For the text-containing cell, return its midpoint in [x, y] coordinate format. 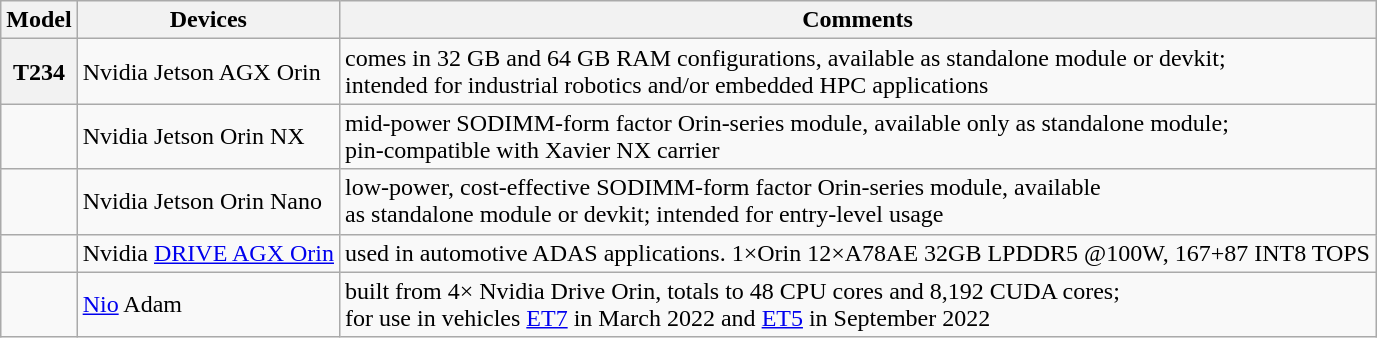
T234 [39, 72]
Nvidia DRIVE AGX Orin [208, 253]
low-power, cost-effective SODIMM-form factor Orin-series module, available as standalone module or devkit; intended for entry-level usage [858, 202]
Nvidia Jetson Orin Nano [208, 202]
Model [39, 20]
Nvidia Jetson Orin NX [208, 136]
Nvidia Jetson AGX Orin [208, 72]
mid-power SODIMM-form factor Orin-series module, available only as standalone module; pin-compatible with Xavier NX carrier [858, 136]
Comments [858, 20]
built from 4× Nvidia Drive Orin, totals to 48 CPU cores and 8,192 CUDA cores; for use in vehicles ET7 in March 2022 and ET5 in September 2022 [858, 304]
Devices [208, 20]
Nio Adam [208, 304]
used in automotive ADAS applications. 1×Orin 12×A78AE 32GB LPDDR5 @100W, 167+87 INT8 TOPS [858, 253]
